Output the (x, y) coordinate of the center of the cell containing the given text.  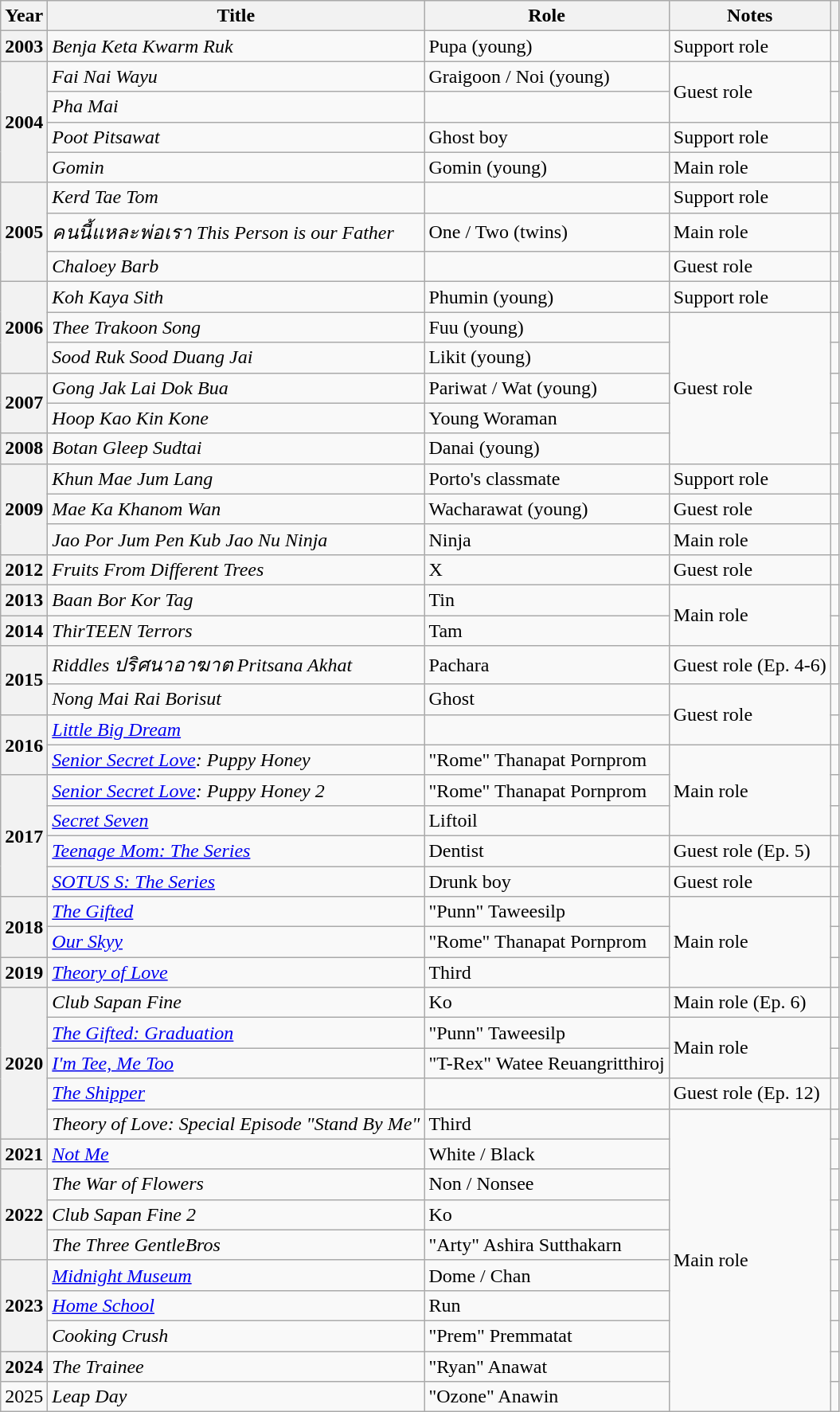
2018 (24, 927)
Guest role (Ep. 5) (750, 851)
Hoop Kao Kin Kone (236, 418)
"Arty" Ashira Sutthakarn (546, 1245)
Poot Pitsawat (236, 137)
2008 (24, 448)
Pupa (young) (546, 46)
Year (24, 16)
2007 (24, 403)
Cooking Crush (236, 1336)
I'm Tee, Me Too (236, 1063)
Club Sapan Fine (236, 1003)
Main role (Ep. 6) (750, 1003)
คนนี้แหละพ่อเรา This Person is our Father (236, 233)
2009 (24, 509)
Pachara (546, 666)
Young Woraman (546, 418)
Dentist (546, 851)
Tam (546, 630)
Khun Mae Jum Lang (236, 479)
Tin (546, 600)
Club Sapan Fine 2 (236, 1214)
Koh Kaya Sith (236, 297)
Likit (young) (546, 358)
Pariwat / Wat (young) (546, 388)
Home School (236, 1305)
One / Two (twins) (546, 233)
Leap Day (236, 1397)
Guest role (Ep. 12) (750, 1093)
Benja Keta Kwarm Ruk (236, 46)
2019 (24, 972)
2015 (24, 680)
Fruits From Different Trees (236, 569)
Nong Mai Rai Borisut (236, 699)
The Three GentleBros (236, 1245)
Thee Trakoon Song (236, 327)
SOTUS S: The Series (236, 882)
Gomin (236, 167)
Drunk boy (546, 882)
Pha Mai (236, 107)
Senior Secret Love: Puppy Honey 2 (236, 790)
Not Me (236, 1154)
"Prem" Premmatat (546, 1336)
2021 (24, 1154)
"Ozone" Anawin (546, 1397)
2005 (24, 233)
X (546, 569)
2022 (24, 1214)
White / Black (546, 1154)
Botan Gleep Sudtai (236, 448)
Ghost boy (546, 137)
Teenage Mom: The Series (236, 851)
2020 (24, 1063)
Secret Seven (236, 820)
Graigoon / Noi (young) (546, 76)
Ghost (546, 699)
Guest role (Ep. 4-6) (750, 666)
Fuu (young) (546, 327)
2023 (24, 1305)
Porto's classmate (546, 479)
Baan Bor Kor Tag (236, 600)
Danai (young) (546, 448)
Fai Nai Wayu (236, 76)
The War of Flowers (236, 1184)
2012 (24, 569)
Gong Jak Lai Dok Bua (236, 388)
Notes (750, 16)
The Shipper (236, 1093)
Mae Ka Khanom Wan (236, 509)
Theory of Love (236, 972)
Sood Ruk Sood Duang Jai (236, 358)
Title (236, 16)
2025 (24, 1397)
2006 (24, 327)
2017 (24, 835)
Little Big Dream (236, 729)
2024 (24, 1366)
"T-Rex" Watee Reuangritthiroj (546, 1063)
Wacharawat (young) (546, 509)
Non / Nonsee (546, 1184)
The Gifted (236, 912)
Ninja (546, 539)
"Ryan" Anawat (546, 1366)
Dome / Chan (546, 1275)
Kerd Tae Tom (236, 198)
Chaloey Barb (236, 267)
Run (546, 1305)
Gomin (young) (546, 167)
2013 (24, 600)
ThirTEEN Terrors (236, 630)
Our Skyy (236, 942)
The Gifted: Graduation (236, 1033)
Jao Por Jum Pen Kub Jao Nu Ninja (236, 539)
Liftoil (546, 820)
2004 (24, 122)
2014 (24, 630)
Senior Secret Love: Puppy Honey (236, 760)
Phumin (young) (546, 297)
2016 (24, 745)
Role (546, 16)
Theory of Love: Special Episode "Stand By Me" (236, 1124)
2003 (24, 46)
The Trainee (236, 1366)
Riddles ปริศนาอาฆาต Pritsana Akhat (236, 666)
Midnight Museum (236, 1275)
